Output the [x, y] coordinate of the center of the cell containing the given text.  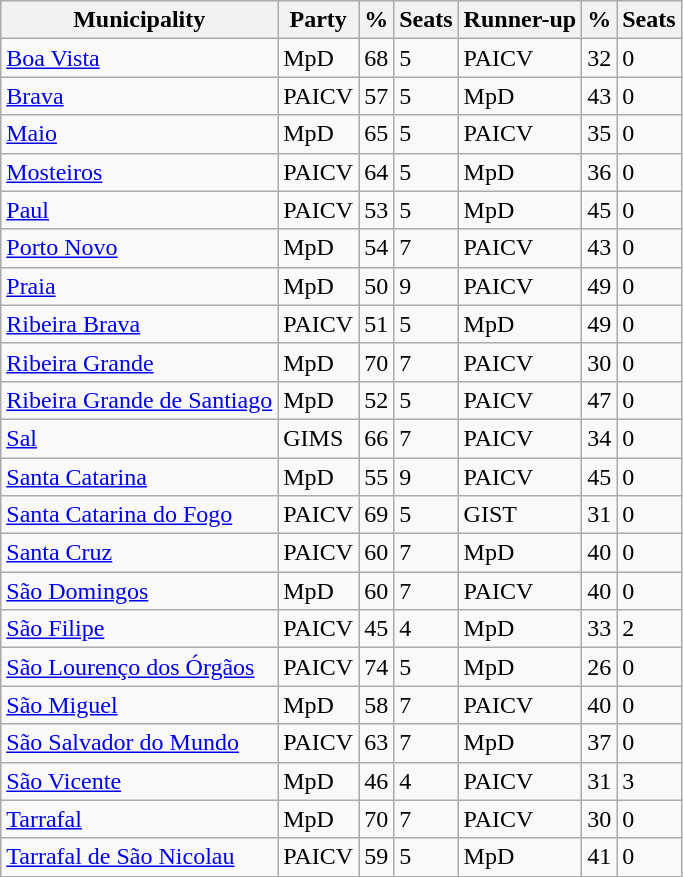
Ribeira Brava [140, 324]
Boa Vista [140, 58]
69 [376, 515]
37 [600, 743]
54 [376, 248]
Porto Novo [140, 248]
GIMS [318, 438]
Ribeira Grande de Santiago [140, 400]
Tarrafal [140, 819]
36 [600, 172]
Santa Cruz [140, 553]
São Domingos [140, 591]
2 [649, 629]
Paul [140, 210]
52 [376, 400]
Sal [140, 438]
26 [600, 667]
74 [376, 667]
Party [318, 20]
Tarrafal de São Nicolau [140, 857]
34 [600, 438]
Mosteiros [140, 172]
Runner-up [520, 20]
63 [376, 743]
GIST [520, 515]
35 [600, 134]
68 [376, 58]
47 [600, 400]
São Miguel [140, 705]
65 [376, 134]
Municipality [140, 20]
53 [376, 210]
46 [376, 781]
41 [600, 857]
59 [376, 857]
São Vicente [140, 781]
São Salvador do Mundo [140, 743]
Brava [140, 96]
58 [376, 705]
55 [376, 477]
64 [376, 172]
São Lourenço dos Órgãos [140, 667]
33 [600, 629]
51 [376, 324]
66 [376, 438]
Santa Catarina do Fogo [140, 515]
Ribeira Grande [140, 362]
Maio [140, 134]
57 [376, 96]
32 [600, 58]
3 [649, 781]
Praia [140, 286]
São Filipe [140, 629]
50 [376, 286]
Santa Catarina [140, 477]
